Return the [x, y] coordinate for the center point of the cell that contains the specified text.  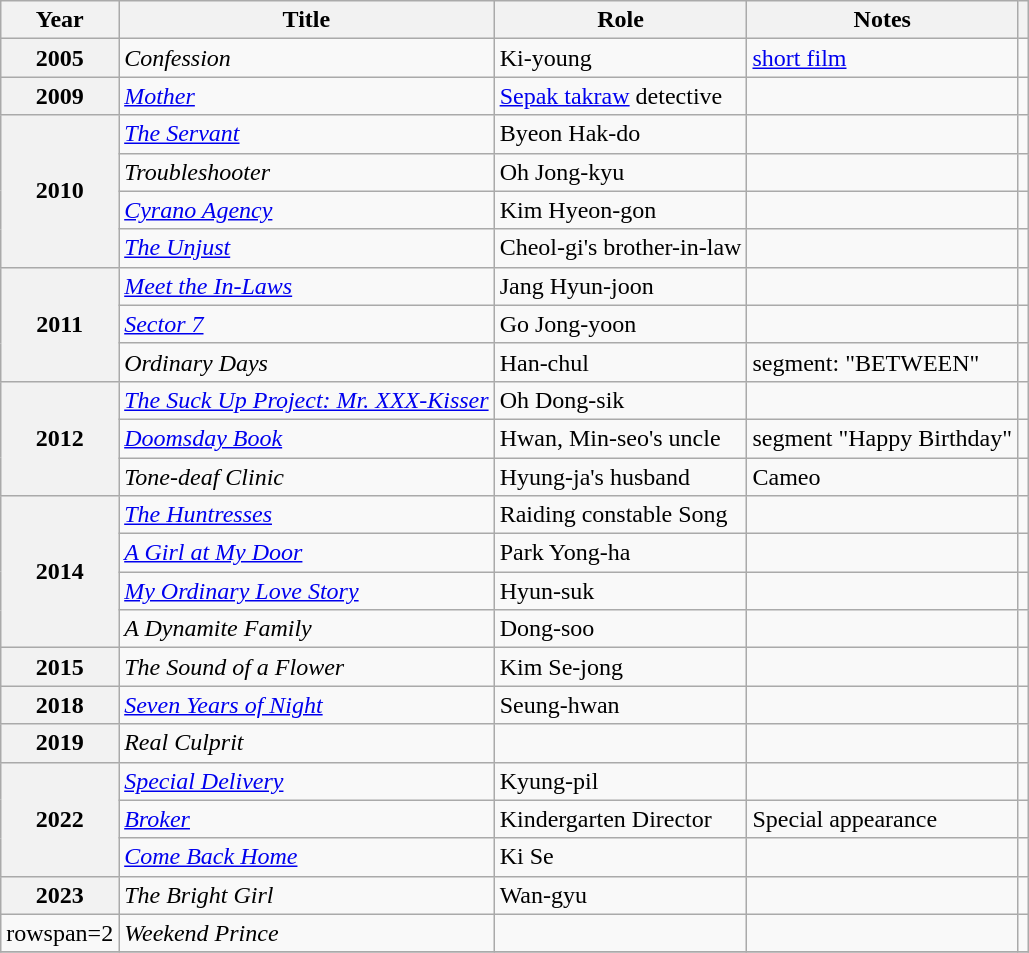
Sepak takraw detective [620, 96]
The Suck Up Project: Mr. XXX-Kisser [306, 400]
Meet the In-Laws [306, 286]
Ki Se [620, 857]
Come Back Home [306, 857]
The Unjust [306, 248]
Role [620, 20]
Broker [306, 819]
Troubleshooter [306, 172]
Kindergarten Director [620, 819]
The Bright Girl [306, 895]
Sector 7 [306, 324]
Weekend Prince [306, 933]
2019 [60, 743]
The Sound of a Flower [306, 667]
Notes [882, 20]
Cyrano Agency [306, 210]
Kyung-pil [620, 781]
The Huntresses [306, 515]
Oh Dong-sik [620, 400]
Tone-deaf Clinic [306, 477]
Confession [306, 58]
Special appearance [882, 819]
2010 [60, 191]
Year [60, 20]
2015 [60, 667]
2009 [60, 96]
Ki-young [620, 58]
Hyun-suk [620, 591]
Cameo [882, 477]
Seven Years of Night [306, 705]
Title [306, 20]
Mother [306, 96]
The Servant [306, 134]
Jang Hyun-joon [620, 286]
segment: "BETWEEN" [882, 362]
A Dynamite Family [306, 629]
Oh Jong-kyu [620, 172]
Special Delivery [306, 781]
Ordinary Days [306, 362]
2012 [60, 438]
Hwan, Min-seo's uncle [620, 438]
Hyung-ja's husband [620, 477]
Byeon Hak-do [620, 134]
Raiding constable Song [620, 515]
Cheol-gi's brother-in-law [620, 248]
short film [882, 58]
Doomsday Book [306, 438]
Seung-hwan [620, 705]
Real Culprit [306, 743]
2018 [60, 705]
Dong-soo [620, 629]
Kim Se-jong [620, 667]
2005 [60, 58]
Park Yong-ha [620, 553]
segment "Happy Birthday" [882, 438]
2023 [60, 895]
Wan-gyu [620, 895]
A Girl at My Door [306, 553]
2022 [60, 819]
Kim Hyeon-gon [620, 210]
2011 [60, 324]
Go Jong-yoon [620, 324]
2014 [60, 572]
Han-chul [620, 362]
rowspan=2 [60, 933]
My Ordinary Love Story [306, 591]
